Scan for the cell matching the given text and deliver its [x, y] coordinate at center. 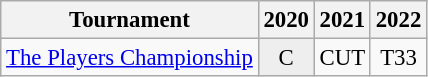
2022 [398, 20]
T33 [398, 58]
Tournament [130, 20]
C [286, 58]
The Players Championship [130, 58]
2021 [342, 20]
2020 [286, 20]
CUT [342, 58]
